Locate the cell with the specified text and output its (X, Y) center coordinate. 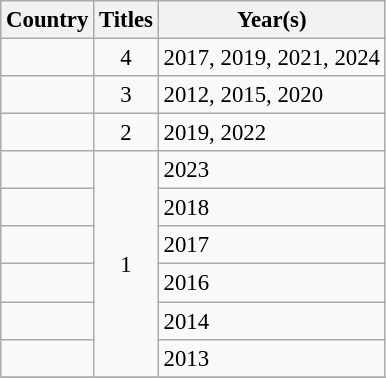
2019, 2022 (272, 133)
2013 (272, 358)
2017, 2019, 2021, 2024 (272, 58)
Country (48, 20)
2 (126, 133)
Titles (126, 20)
3 (126, 95)
2014 (272, 321)
2017 (272, 245)
2018 (272, 208)
2016 (272, 283)
2023 (272, 170)
4 (126, 58)
Year(s) (272, 20)
1 (126, 264)
2012, 2015, 2020 (272, 95)
